For the text-containing cell, return its midpoint in [x, y] coordinate format. 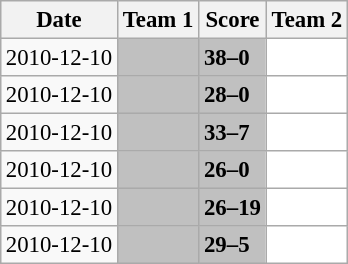
Team 1 [158, 20]
26–0 [233, 170]
38–0 [233, 57]
26–19 [233, 208]
Team 2 [306, 20]
Date [58, 20]
Score [233, 20]
29–5 [233, 245]
33–7 [233, 133]
28–0 [233, 95]
